Provide the (x, y) coordinate of the cell's center where the given text is located.  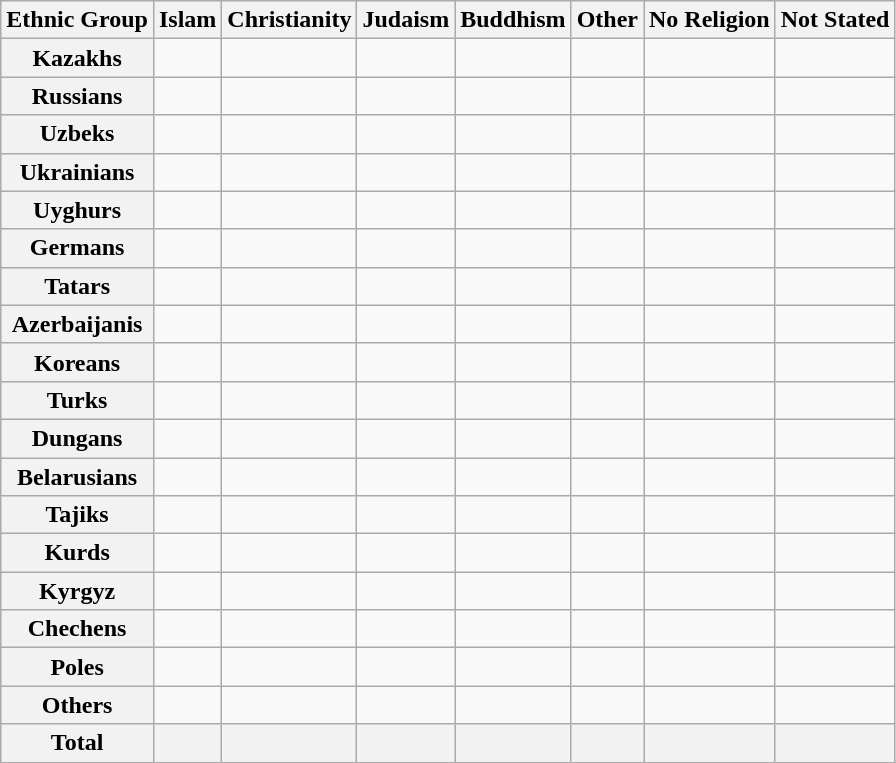
Kurds (78, 553)
Ethnic Group (78, 20)
Christianity (290, 20)
Ukrainians (78, 172)
Others (78, 705)
Koreans (78, 362)
Tatars (78, 286)
Tajiks (78, 515)
Uzbeks (78, 134)
Not Stated (835, 20)
Turks (78, 400)
Islam (187, 20)
Judaism (406, 20)
Uyghurs (78, 210)
Total (78, 743)
Belarusians (78, 477)
Germans (78, 248)
Chechens (78, 629)
Kyrgyz (78, 591)
Azerbaijanis (78, 324)
Other (607, 20)
Buddhism (513, 20)
Russians (78, 96)
No Religion (710, 20)
Poles (78, 667)
Kazakhs (78, 58)
Dungans (78, 438)
